Extract the [X, Y] coordinate from the center of the cell holding the provided text.  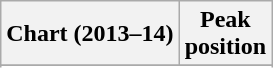
Peakposition [225, 34]
Chart (2013–14) [90, 34]
